Scan for the cell matching the given text and deliver its [X, Y] coordinate at center. 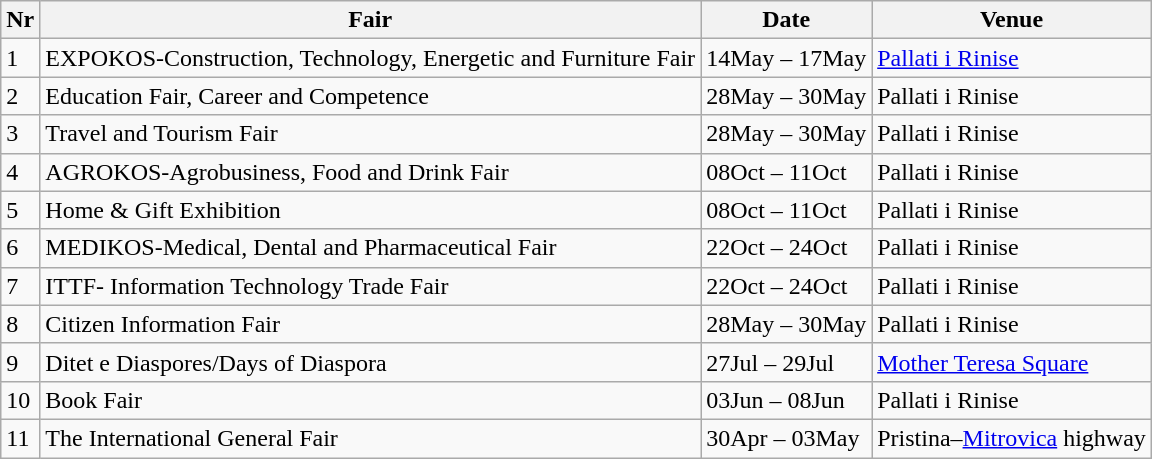
2 [20, 96]
Nr [20, 20]
Home & Gift Exhibition [370, 210]
9 [20, 362]
Book Fair [370, 400]
AGROKOS-Agrobusiness, Food and Drink Fair [370, 172]
1 [20, 58]
8 [20, 324]
Travel and Tourism Fair [370, 134]
27Jul – 29Jul [786, 362]
EXPOKOS-Construction, Technology, Energetic and Furniture Fair [370, 58]
5 [20, 210]
4 [20, 172]
Fair [370, 20]
Citizen Information Fair [370, 324]
Ditet e Diaspores/Days of Diaspora [370, 362]
Education Fair, Career and Competence [370, 96]
Date [786, 20]
Pristina–Mitrovica highway [1012, 438]
3 [20, 134]
03Jun – 08Jun [786, 400]
7 [20, 286]
MEDIKOS-Medical, Dental and Pharmaceutical Fair [370, 248]
Venue [1012, 20]
6 [20, 248]
The International General Fair [370, 438]
10 [20, 400]
Mother Teresa Square [1012, 362]
ITTF- Information Technology Trade Fair [370, 286]
11 [20, 438]
14May – 17May [786, 58]
30Apr – 03May [786, 438]
